Extract the (x, y) coordinate from the center of the cell holding the provided text.  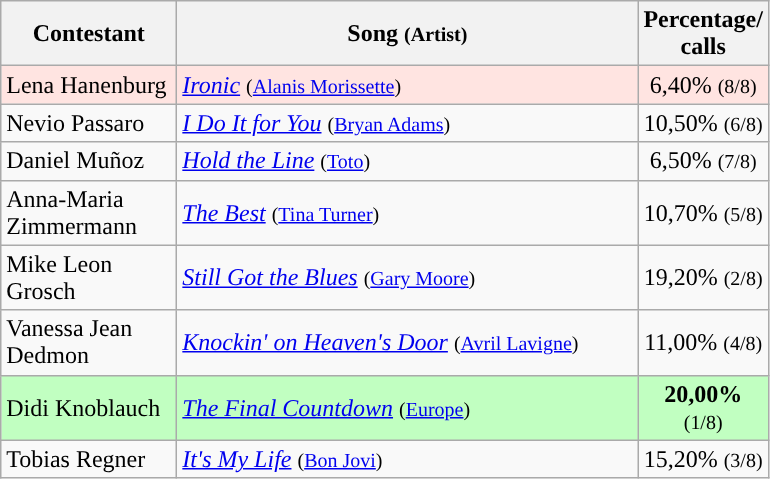
Nevio Passaro (89, 123)
Still Got the Blues (Gary Moore) (408, 278)
Percentage/calls (704, 34)
Ironic (Alanis Morissette) (408, 85)
19,20% (2/8) (704, 278)
Mike Leon Grosch (89, 278)
Contestant (89, 34)
Hold the Line (Toto) (408, 161)
Anna-Maria Zimmermann (89, 212)
It's My Life (Bon Jovi) (408, 459)
Didi Knoblauch (89, 408)
The Final Countdown (Europe) (408, 408)
6,50% (7/8) (704, 161)
The Best (Tina Turner) (408, 212)
10,50% (6/8) (704, 123)
I Do It for You (Bryan Adams) (408, 123)
15,20% (3/8) (704, 459)
11,00% (4/8) (704, 342)
Tobias Regner (89, 459)
Lena Hanenburg (89, 85)
6,40% (8/8) (704, 85)
Daniel Muñoz (89, 161)
20,00% (1/8) (704, 408)
Knockin' on Heaven's Door (Avril Lavigne) (408, 342)
Song (Artist) (408, 34)
10,70% (5/8) (704, 212)
Vanessa Jean Dedmon (89, 342)
